Return the [X, Y] coordinate for the center point of the cell that contains the specified text.  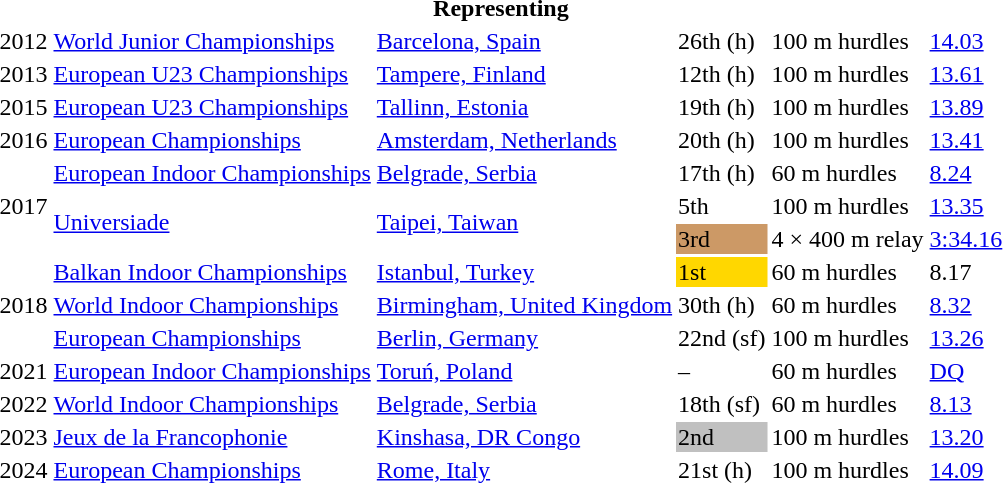
20th (h) [722, 140]
Taipei, Taiwan [524, 222]
Jeux de la Francophonie [212, 437]
4 × 400 m relay [848, 239]
Toruń, Poland [524, 371]
1st [722, 272]
– [722, 371]
26th (h) [722, 41]
3rd [722, 239]
5th [722, 206]
World Junior Championships [212, 41]
Balkan Indoor Championships [212, 272]
22nd (sf) [722, 338]
Universiade [212, 222]
30th (h) [722, 305]
Istanbul, Turkey [524, 272]
Tampere, Finland [524, 74]
Amsterdam, Netherlands [524, 140]
19th (h) [722, 107]
Tallinn, Estonia [524, 107]
Kinshasa, DR Congo [524, 437]
Birmingham, United Kingdom [524, 305]
Berlin, Germany [524, 338]
17th (h) [722, 173]
18th (sf) [722, 404]
Barcelona, Spain [524, 41]
2nd [722, 437]
12th (h) [722, 74]
